From the cell containing the given text, extract its center point as (x, y) coordinate. 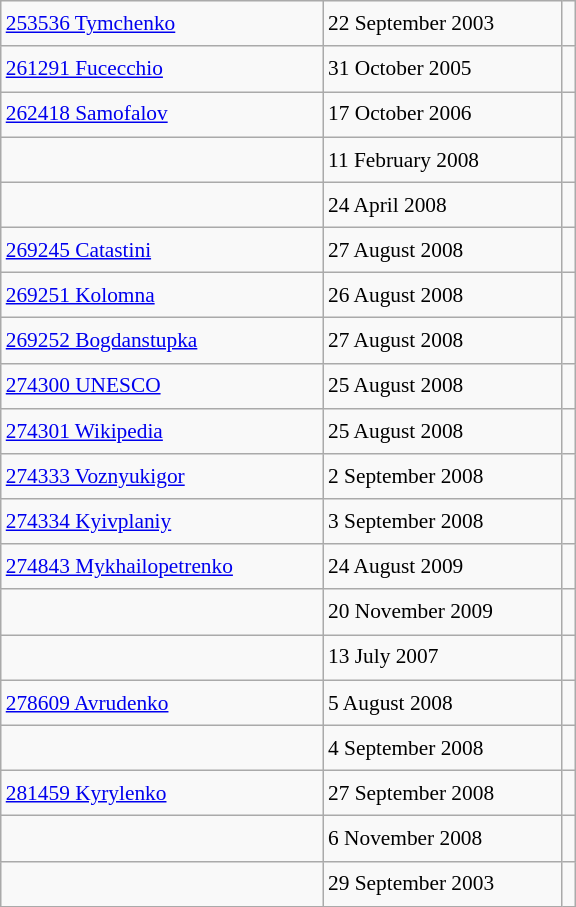
24 April 2008 (442, 204)
20 November 2009 (442, 612)
29 September 2003 (442, 884)
26 August 2008 (442, 296)
269252 Bogdanstupka (162, 340)
2 September 2008 (442, 476)
31 October 2005 (442, 68)
262418 Samofalov (162, 114)
281459 Kyrylenko (162, 792)
24 August 2009 (442, 566)
274301 Wikipedia (162, 430)
27 September 2008 (442, 792)
269245 Catastini (162, 250)
274843 Mykhailopetrenko (162, 566)
5 August 2008 (442, 702)
11 February 2008 (442, 160)
4 September 2008 (442, 748)
274333 Voznyukigor (162, 476)
6 November 2008 (442, 838)
274334 Kyivplaniy (162, 522)
253536 Tymchenko (162, 24)
261291 Fucecchio (162, 68)
274300 UNESCO (162, 386)
278609 Avrudenko (162, 702)
22 September 2003 (442, 24)
3 September 2008 (442, 522)
17 October 2006 (442, 114)
269251 Kolomna (162, 296)
13 July 2007 (442, 658)
